Detect which cell encompasses the target text, then output its [x, y] center coordinate. 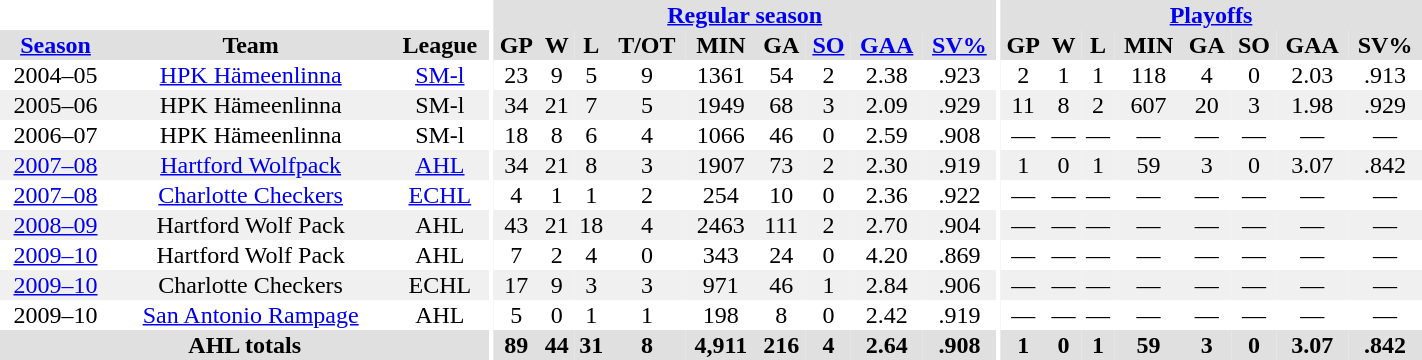
Hartford Wolfpack [250, 165]
44 [557, 345]
.922 [960, 195]
2.64 [887, 345]
Team [250, 45]
2.38 [887, 75]
Playoffs [1211, 15]
73 [781, 165]
2.36 [887, 195]
20 [1207, 105]
2.59 [887, 135]
31 [591, 345]
2004–05 [56, 75]
4,911 [720, 345]
.869 [960, 255]
2008–09 [56, 225]
2005–06 [56, 105]
.913 [1385, 75]
2463 [720, 225]
6 [591, 135]
T/OT [646, 45]
24 [781, 255]
San Antonio Rampage [250, 315]
607 [1148, 105]
254 [720, 195]
17 [516, 285]
343 [720, 255]
2.42 [887, 315]
2.30 [887, 165]
23 [516, 75]
.904 [960, 225]
4.20 [887, 255]
10 [781, 195]
2006–07 [56, 135]
2.84 [887, 285]
68 [781, 105]
1.98 [1312, 105]
1066 [720, 135]
216 [781, 345]
118 [1148, 75]
League [440, 45]
.906 [960, 285]
1361 [720, 75]
43 [516, 225]
1907 [720, 165]
2.70 [887, 225]
54 [781, 75]
Regular season [744, 15]
2.09 [887, 105]
.923 [960, 75]
AHL totals [244, 345]
1949 [720, 105]
89 [516, 345]
971 [720, 285]
111 [781, 225]
2.03 [1312, 75]
11 [1023, 105]
198 [720, 315]
Season [56, 45]
